Return [X, Y] of the center of cell containing provided text 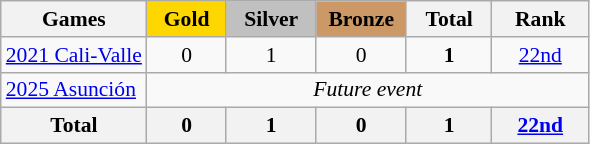
Future event [368, 90]
Silver [271, 19]
Games [74, 19]
2021 Cali-Valle [74, 55]
Rank [540, 19]
Gold [186, 19]
2025 Asunción [74, 90]
Bronze [361, 19]
